Scan for the cell matching the given text and deliver its (X, Y) coordinate at center. 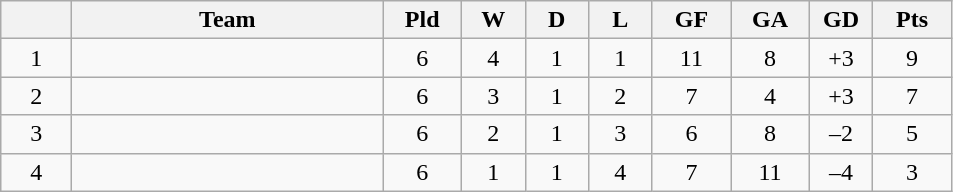
5 (912, 134)
Pld (422, 20)
L (621, 20)
–2 (841, 134)
GF (692, 20)
Team (228, 20)
GA (770, 20)
9 (912, 58)
GD (841, 20)
W (493, 20)
–4 (841, 172)
D (557, 20)
Pts (912, 20)
